Find where the given text appears and provide that cell's center as (X, Y) coordinate. 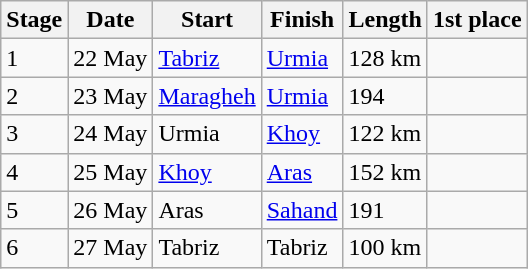
25 May (110, 172)
Date (110, 20)
152 km (385, 172)
Maragheh (207, 96)
5 (34, 210)
24 May (110, 134)
Length (385, 20)
23 May (110, 96)
6 (34, 248)
Start (207, 20)
100 km (385, 248)
26 May (110, 210)
1st place (477, 20)
122 km (385, 134)
27 May (110, 248)
Sahand (302, 210)
1 (34, 58)
22 May (110, 58)
128 km (385, 58)
Finish (302, 20)
3 (34, 134)
2 (34, 96)
4 (34, 172)
194 (385, 96)
191 (385, 210)
Stage (34, 20)
